From the cell containing the given text, extract its center point as (X, Y) coordinate. 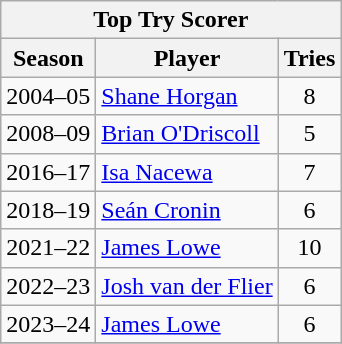
2016–17 (48, 172)
Tries (310, 58)
8 (310, 96)
2022–23 (48, 286)
2018–19 (48, 210)
2008–09 (48, 134)
5 (310, 134)
2004–05 (48, 96)
7 (310, 172)
Seán Cronin (187, 210)
Top Try Scorer (171, 20)
10 (310, 248)
2023–24 (48, 324)
Isa Nacewa (187, 172)
Season (48, 58)
Shane Horgan (187, 96)
Brian O'Driscoll (187, 134)
Josh van der Flier (187, 286)
Player (187, 58)
2021–22 (48, 248)
